Return [X, Y] of the center of cell containing provided text 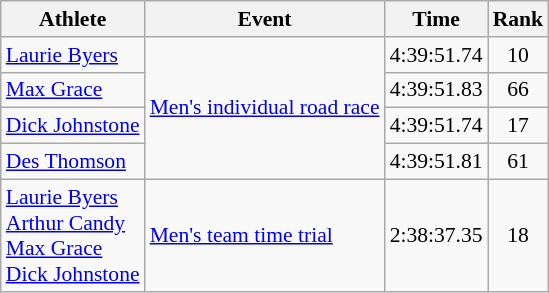
10 [518, 55]
Max Grace [73, 90]
66 [518, 90]
Athlete [73, 19]
4:39:51.83 [436, 90]
4:39:51.81 [436, 162]
18 [518, 235]
Men's individual road race [265, 108]
Des Thomson [73, 162]
17 [518, 126]
Men's team time trial [265, 235]
Time [436, 19]
2:38:37.35 [436, 235]
Laurie Byers [73, 55]
61 [518, 162]
Dick Johnstone [73, 126]
Laurie ByersArthur CandyMax GraceDick Johnstone [73, 235]
Event [265, 19]
Rank [518, 19]
